Extract the (X, Y) coordinate from the center of the cell holding the provided text.  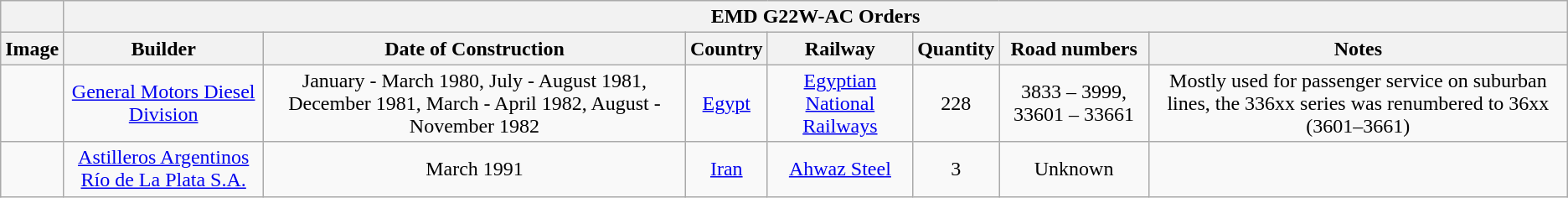
Builder (164, 49)
Egyptian National Railways (839, 103)
January - March 1980, July - August 1981, December 1981, March - April 1982, August - November 1982 (475, 103)
3833 – 3999, 33601 – 33661 (1074, 103)
Railway (839, 49)
Unknown (1074, 169)
Road numbers (1074, 49)
March 1991 (475, 169)
Image (32, 49)
228 (957, 103)
Mostly used for passenger service on suburban lines, the 336xx series was renumbered to 36xx (3601–3661) (1358, 103)
Egypt (726, 103)
Country (726, 49)
Date of Construction (475, 49)
Ahwaz Steel (839, 169)
Iran (726, 169)
Astilleros Argentinos Río de La Plata S.A. (164, 169)
General Motors Diesel Division (164, 103)
3 (957, 169)
Quantity (957, 49)
Notes (1358, 49)
EMD G22W-AC Orders (816, 17)
